Locate the cell with the specified text and output its [x, y] center coordinate. 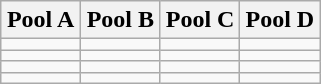
Pool A [41, 20]
Pool C [200, 20]
Pool D [280, 20]
Pool B [120, 20]
